Detect which cell encompasses the target text, then output its (x, y) center coordinate. 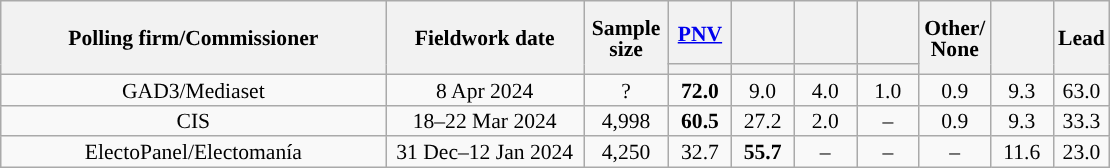
4,250 (626, 152)
32.7 (700, 152)
8 Apr 2024 (485, 90)
72.0 (700, 90)
CIS (194, 120)
Polling firm/Commissioner (194, 38)
Sample size (626, 38)
Lead (1082, 38)
ElectoPanel/Electomanía (194, 152)
Fieldwork date (485, 38)
PNV (700, 32)
27.2 (762, 120)
? (626, 90)
4,998 (626, 120)
23.0 (1082, 152)
Other/None (954, 38)
4.0 (826, 90)
1.0 (888, 90)
63.0 (1082, 90)
31 Dec–12 Jan 2024 (485, 152)
9.0 (762, 90)
11.6 (1022, 152)
2.0 (826, 120)
55.7 (762, 152)
60.5 (700, 120)
33.3 (1082, 120)
GAD3/Mediaset (194, 90)
18–22 Mar 2024 (485, 120)
